Find where the given text appears and provide that cell's center as [X, Y] coordinate. 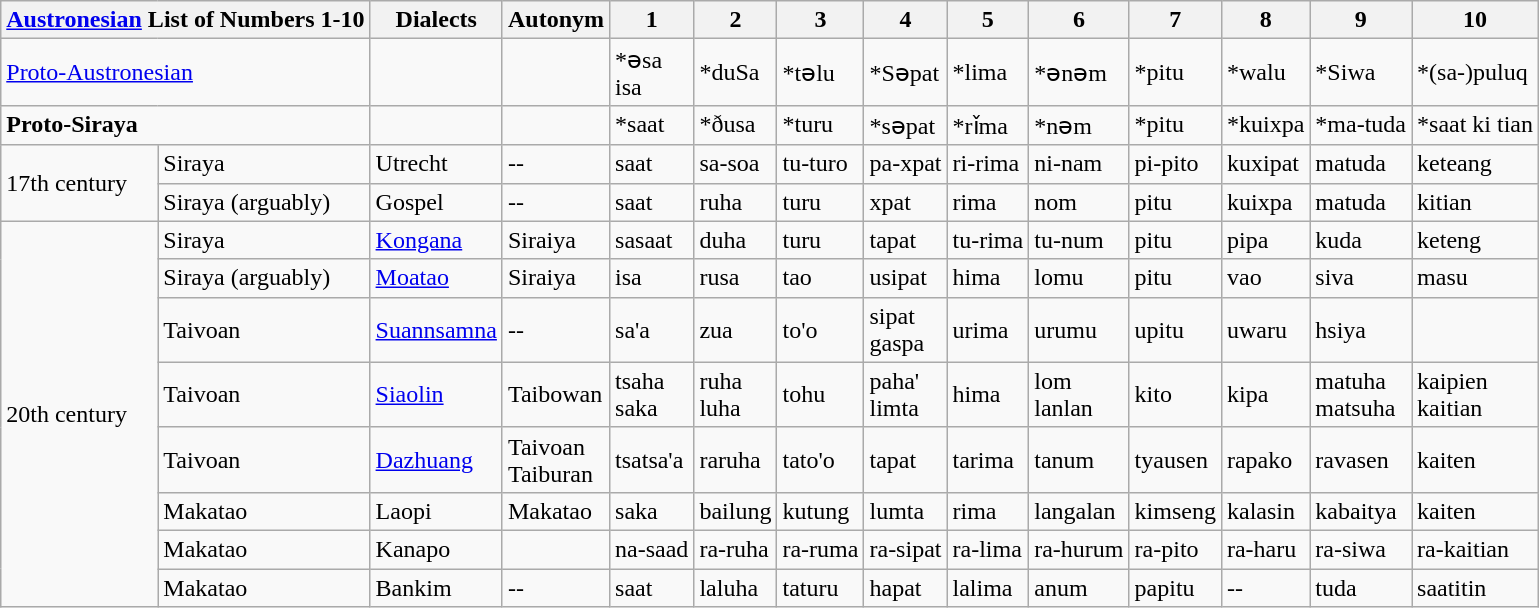
zua [736, 330]
*Siwa [1361, 72]
*nəm [1079, 125]
lomu [1079, 278]
tarima [988, 460]
Kanapo [436, 549]
nom [1079, 202]
Utrecht [436, 164]
*turu [820, 125]
tohu [820, 394]
17th century [80, 183]
4 [906, 20]
*səpat [906, 125]
*walu [1265, 72]
6 [1079, 20]
*ðusa [736, 125]
tanum [1079, 460]
ravasen [1361, 460]
siva [1361, 278]
tsatsa'a [652, 460]
10 [1476, 20]
20th century [80, 414]
Dialects [436, 20]
Laopi [436, 511]
Proto-Austronesian [186, 72]
7 [1175, 20]
langalan [1079, 511]
tuda [1361, 587]
Autonym [556, 20]
duha [736, 240]
ra-sipat [906, 549]
tato'o [820, 460]
ni-nam [1079, 164]
5 [988, 20]
*lima [988, 72]
xpat [906, 202]
kabaitya [1361, 511]
kuixpa [1265, 202]
usipat [906, 278]
Bankim [436, 587]
Austronesian List of Numbers 1-10 [186, 20]
ra-pito [1175, 549]
Siaolin [436, 394]
*saat ki tian [1476, 125]
hsiya [1361, 330]
raruha [736, 460]
uwaru [1265, 330]
ra-lima [988, 549]
2 [736, 20]
*duSa [736, 72]
laluha [736, 587]
Gospel [436, 202]
ra-kaitian [1476, 549]
upitu [1175, 330]
1 [652, 20]
*ənəm [1079, 72]
Moatao [436, 278]
kimseng [1175, 511]
tu-num [1079, 240]
na-saad [652, 549]
*saat [652, 125]
vao [1265, 278]
TaivoanTaiburan [556, 460]
*ma-tuda [1361, 125]
keteang [1476, 164]
lalima [988, 587]
ruhaluha [736, 394]
to'o [820, 330]
papitu [1175, 587]
pa-xpat [906, 164]
lumta [906, 511]
Suannsamna [436, 330]
kalasin [1265, 511]
bailung [736, 511]
saka [652, 511]
masu [1476, 278]
Kongana [436, 240]
*Səpat [906, 72]
ruha [736, 202]
sasaat [652, 240]
tsahasaka [652, 394]
taturu [820, 587]
tyausen [1175, 460]
8 [1265, 20]
ra-siwa [1361, 549]
kutung [820, 511]
saatitin [1476, 587]
kuda [1361, 240]
sipatgaspa [906, 330]
9 [1361, 20]
keteng [1476, 240]
*kuixpa [1265, 125]
*əsaisa [652, 72]
ri-rima [988, 164]
3 [820, 20]
rusa [736, 278]
tu-rima [988, 240]
Taibowan [556, 394]
*rǐma [988, 125]
ra-haru [1265, 549]
rapako [1265, 460]
kitian [1476, 202]
Dazhuang [436, 460]
anum [1079, 587]
sa'a [652, 330]
tao [820, 278]
hapat [906, 587]
isa [652, 278]
pipa [1265, 240]
*təlu [820, 72]
Proto-Siraya [186, 125]
kito [1175, 394]
kaipienkaitian [1476, 394]
ra-ruha [736, 549]
paha'limta [906, 394]
*(sa-)puluq [1476, 72]
ra-ruma [820, 549]
kuxipat [1265, 164]
urumu [1079, 330]
ra-hurum [1079, 549]
sa-soa [736, 164]
urima [988, 330]
tu-turo [820, 164]
pi-pito [1175, 164]
matuhamatsuha [1361, 394]
lomlanlan [1079, 394]
kipa [1265, 394]
